Identify which cell holds the provided text, then report its (x, y) central coordinate. 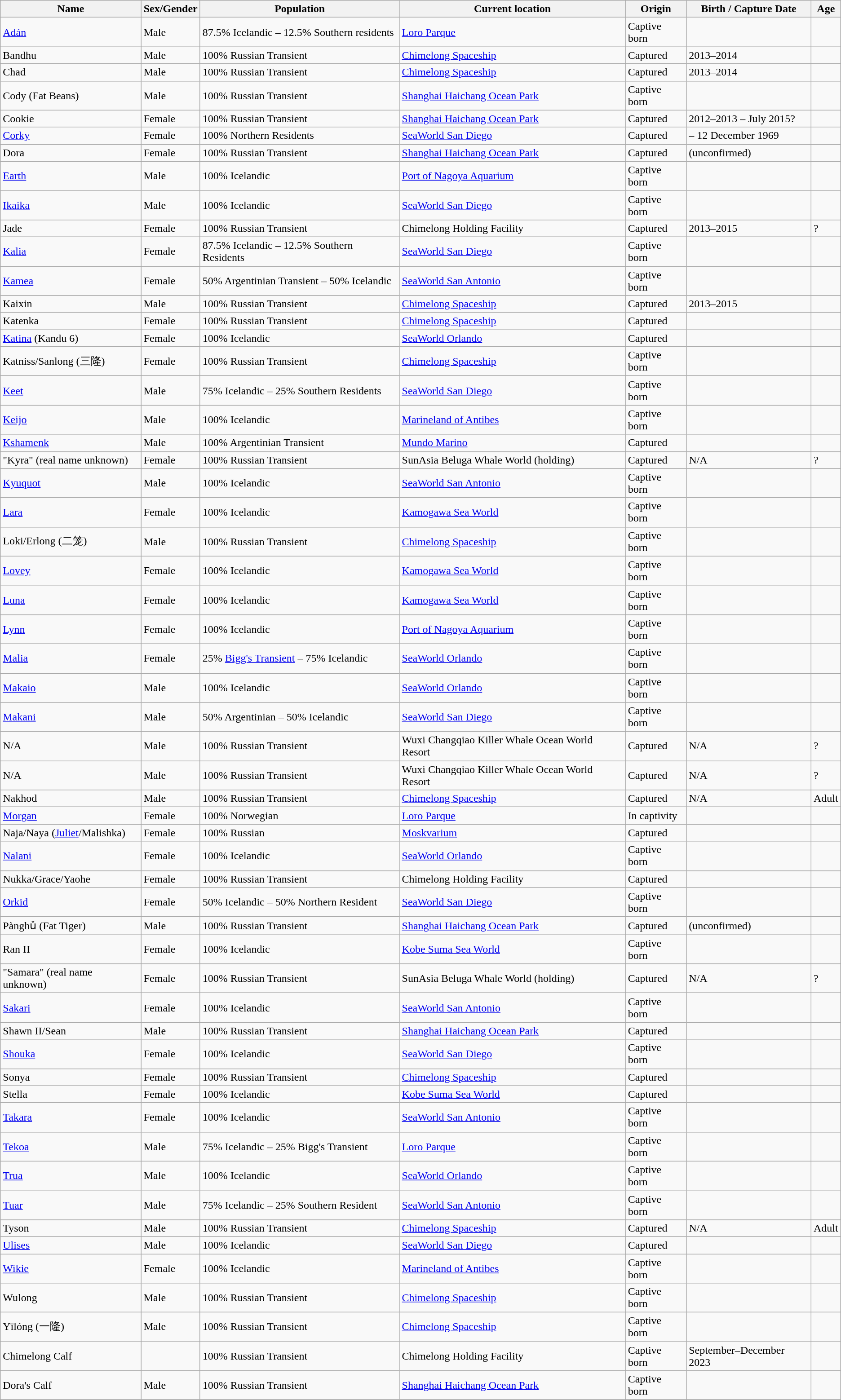
Adán (71, 32)
Loki/Erlong (二笼) (71, 542)
Trua (71, 1176)
Keijo (71, 420)
– 12 December 1969 (749, 136)
Sex/Gender (171, 9)
75% Icelandic – 25% Bigg's Transient (300, 1146)
100% Northern Residents (300, 136)
Nukka/Grace/Yaohe (71, 879)
Current location (512, 9)
Makaio (71, 687)
September–December 2023 (749, 1356)
50% Argentinian – 50% Icelandic (300, 717)
Dora (71, 153)
Wikie (71, 1268)
100% Russian (300, 833)
Kamea (71, 280)
Naja/Naya (Juliet/Malishka) (71, 833)
Cookie (71, 119)
Shawn II/Sean (71, 1031)
Katniss/Sanlong (三隆) (71, 361)
Moskvarium (512, 833)
Tuar (71, 1205)
Keet (71, 391)
Population (300, 9)
Katenka (71, 321)
Kshamenk (71, 443)
Orkid (71, 902)
Kyuquot (71, 483)
Cody (Fat Beans) (71, 95)
Kaixin (71, 304)
Luna (71, 600)
Stella (71, 1094)
87.5% Icelandic – 12.5% Southern Residents (300, 252)
Makani (71, 717)
Tekoa (71, 1146)
Ulises (71, 1245)
Lovey (71, 570)
75% Icelandic – 25% Southern Resident (300, 1205)
25% Bigg's Transient – 75% Icelandic (300, 658)
Morgan (71, 816)
Dora's Calf (71, 1385)
Kalia (71, 252)
"Kyra" (real name unknown) (71, 460)
In captivity (656, 816)
Birth / Capture Date (749, 9)
Jade (71, 228)
87.5% Icelandic – 12.5% Southern residents (300, 32)
Lynn (71, 629)
Earth (71, 176)
Wulong (71, 1298)
Chimelong Calf (71, 1356)
Sonya (71, 1077)
Shouka (71, 1054)
Tyson (71, 1228)
100% Norwegian (300, 816)
75% Icelandic – 25% Southern Residents (300, 391)
Ran II (71, 950)
Chad (71, 72)
2012–2013 – July 2015? (749, 119)
Malia (71, 658)
Ikaika (71, 205)
50% Icelandic – 50% Northern Resident (300, 902)
Age (826, 9)
Takara (71, 1117)
Name (71, 9)
Yīlóng (一隆) (71, 1327)
Origin (656, 9)
"Samara" (real name unknown) (71, 978)
Pànghǔ (Fat Tiger) (71, 926)
Lara (71, 512)
Katina (Kandu 6) (71, 338)
Sakari (71, 1008)
Corky (71, 136)
Bandhu (71, 55)
Nalani (71, 856)
50% Argentinian Transient – 50% Icelandic (300, 280)
Nakhod (71, 799)
100% Argentinian Transient (300, 443)
Mundo Marino (512, 443)
